For the text-containing cell, return its midpoint in (X, Y) coordinate format. 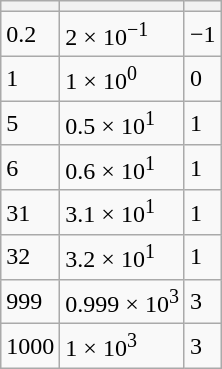
1 × 100 (122, 78)
32 (30, 258)
5 (30, 124)
6 (30, 168)
0 (202, 78)
−1 (202, 34)
0.999 × 103 (122, 302)
3.1 × 101 (122, 212)
2 × 10−1 (122, 34)
3.2 × 101 (122, 258)
1000 (30, 346)
999 (30, 302)
0.2 (30, 34)
0.6 × 101 (122, 168)
0.5 × 101 (122, 124)
31 (30, 212)
1 × 103 (122, 346)
